For the text-containing cell, return its midpoint in [X, Y] coordinate format. 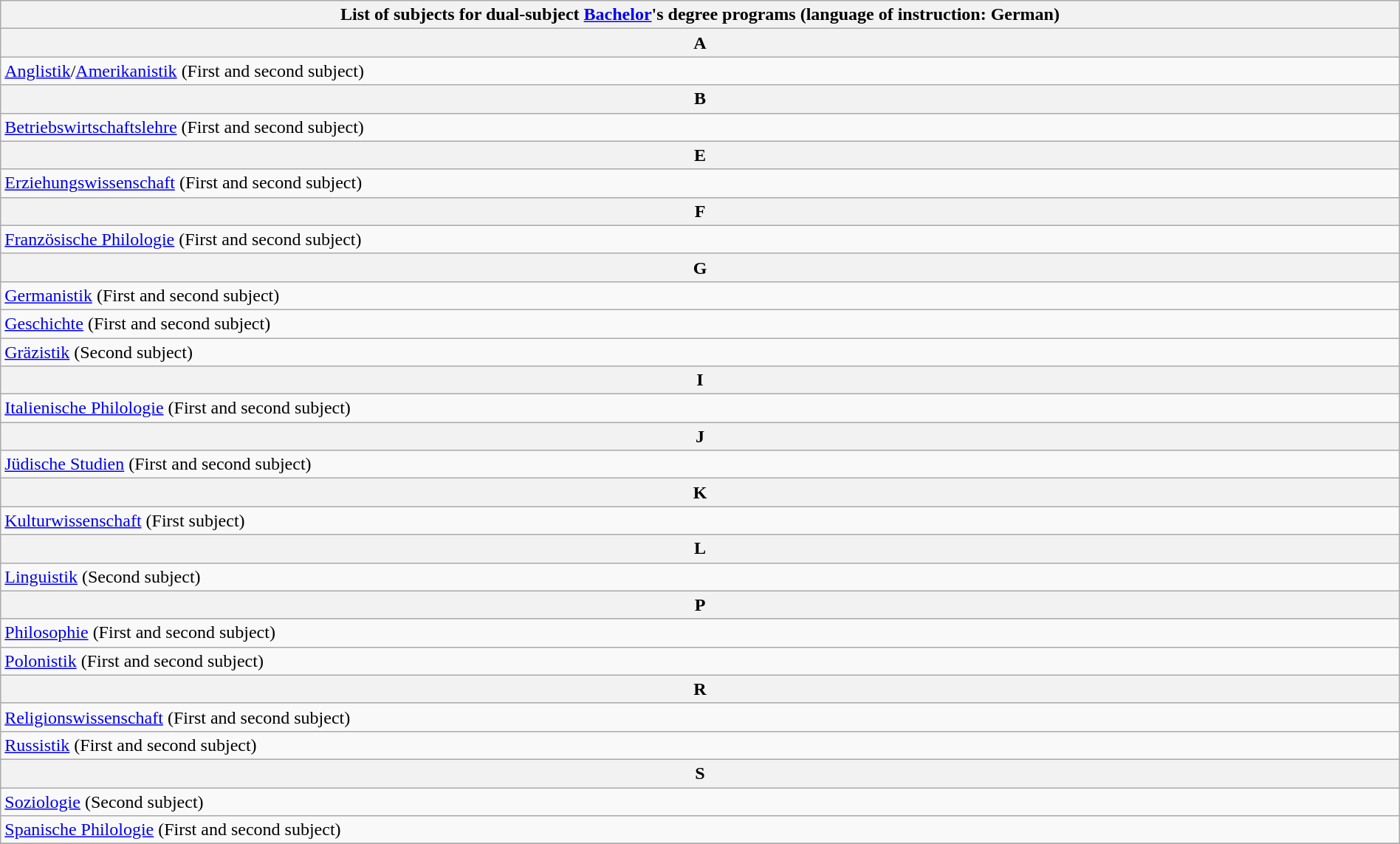
Anglistik/Amerikanistik (First and second subject) [700, 71]
Betriebswirtschaftslehre (First and second subject) [700, 127]
Religionswissenschaft (First and second subject) [700, 717]
I [700, 380]
K [700, 493]
P [700, 605]
Soziologie (Second subject) [700, 801]
Linguistik (Second subject) [700, 577]
Germanistik (First and second subject) [700, 295]
S [700, 773]
E [700, 155]
Gräzistik (Second subject) [700, 352]
List of subjects for dual-subject Bachelor's degree programs (language of instruction: German) [700, 15]
J [700, 436]
R [700, 689]
Russistik (First and second subject) [700, 745]
Kulturwissenschaft (First subject) [700, 521]
Erziehungswissenschaft (First and second subject) [700, 183]
Italienische Philologie (First and second subject) [700, 408]
A [700, 43]
B [700, 99]
Philosophie (First and second subject) [700, 633]
Französische Philologie (First and second subject) [700, 239]
Polonistik (First and second subject) [700, 661]
F [700, 211]
L [700, 549]
Geschichte (First and second subject) [700, 323]
Spanische Philologie (First and second subject) [700, 830]
G [700, 267]
Jüdische Studien (First and second subject) [700, 464]
